Search for the cell housing the specified text and yield its (x, y) center coordinate. 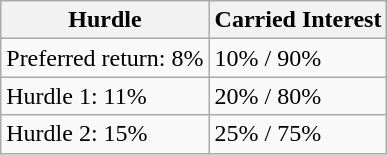
Preferred return: 8% (105, 58)
25% / 75% (298, 134)
10% / 90% (298, 58)
Hurdle 2: 15% (105, 134)
Hurdle (105, 20)
Hurdle 1: 11% (105, 96)
20% / 80% (298, 96)
Carried Interest (298, 20)
